Scan for the cell matching the given text and deliver its (X, Y) coordinate at center. 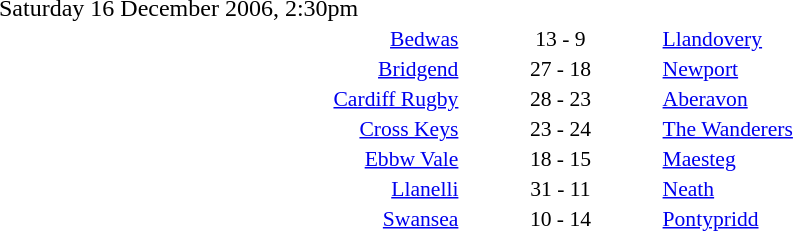
31 - 11 (560, 188)
23 - 24 (560, 128)
27 - 18 (560, 68)
13 - 9 (560, 38)
18 - 15 (560, 158)
28 - 23 (560, 98)
